Return the [x, y] coordinate for the center point of the cell that contains the specified text.  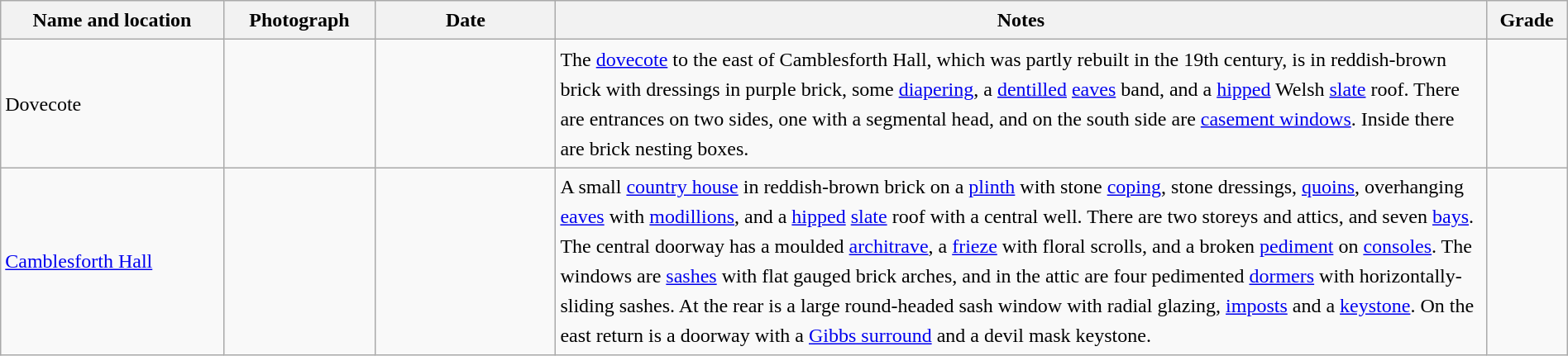
Dovecote [112, 104]
Date [466, 20]
Photograph [299, 20]
Notes [1021, 20]
Grade [1527, 20]
Name and location [112, 20]
Camblesforth Hall [112, 261]
